Scan for the cell matching the given text and deliver its (x, y) coordinate at center. 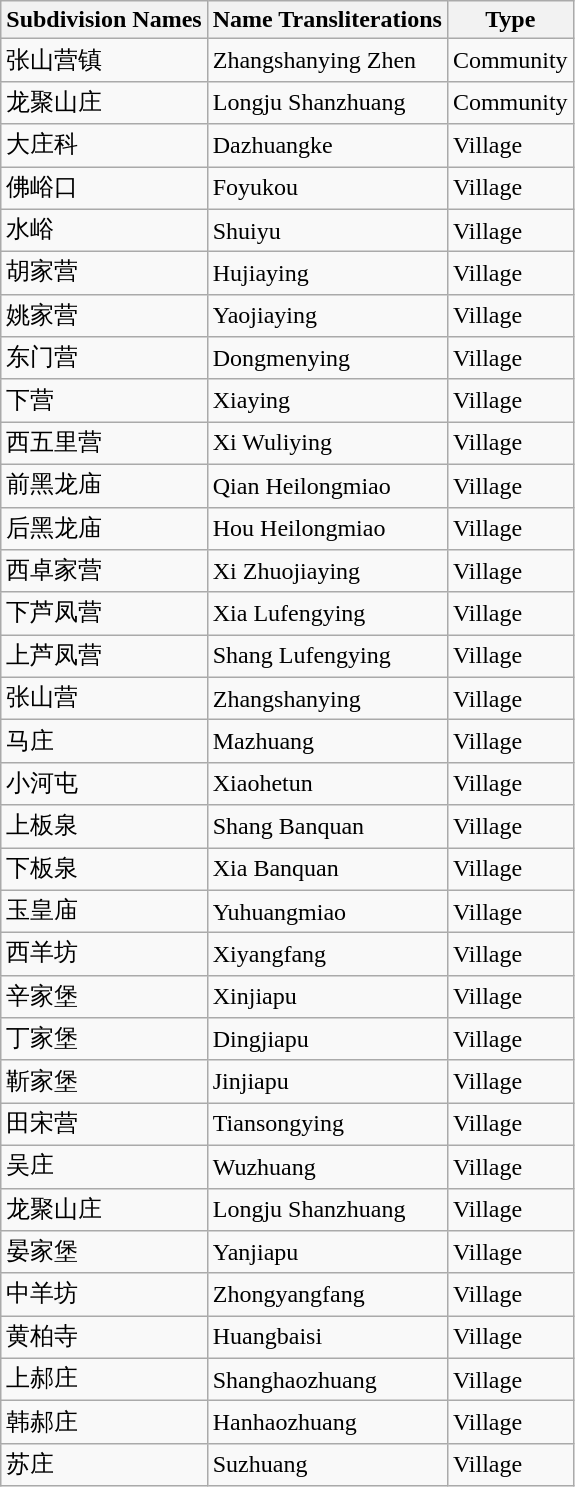
Shuiyu (327, 230)
下营 (104, 400)
Xi Zhuojiaying (327, 572)
Yanjiapu (327, 1252)
上芦凤营 (104, 656)
Subdivision Names (104, 20)
Xia Lufengying (327, 614)
Zhongyangfang (327, 1294)
Qian Heilongmiao (327, 486)
Shang Lufengying (327, 656)
Dongmenying (327, 358)
辛家堡 (104, 996)
晏家堡 (104, 1252)
Xiaying (327, 400)
Foyukou (327, 188)
西卓家营 (104, 572)
Huangbaisi (327, 1338)
张山营镇 (104, 60)
大庄科 (104, 146)
下芦凤营 (104, 614)
韩郝庄 (104, 1422)
Wuzhuang (327, 1166)
Yaojiaying (327, 316)
西五里营 (104, 444)
Shanghaozhuang (327, 1380)
Xia Banquan (327, 870)
Zhangshanying (327, 698)
中羊坊 (104, 1294)
小河屯 (104, 784)
Zhangshanying Zhen (327, 60)
后黑龙庙 (104, 528)
东门营 (104, 358)
Xiaohetun (327, 784)
苏庄 (104, 1464)
靳家堡 (104, 1082)
黄柏寺 (104, 1338)
张山营 (104, 698)
佛峪口 (104, 188)
Name Transliterations (327, 20)
上郝庄 (104, 1380)
胡家营 (104, 274)
马庄 (104, 742)
吴庄 (104, 1166)
水峪 (104, 230)
Dazhuangke (327, 146)
Shang Banquan (327, 826)
Xiyangfang (327, 954)
Hanhaozhuang (327, 1422)
Xi Wuliying (327, 444)
Suzhuang (327, 1464)
Mazhuang (327, 742)
Tiansongying (327, 1124)
田宋营 (104, 1124)
前黑龙庙 (104, 486)
上板泉 (104, 826)
Xinjiapu (327, 996)
Hujiaying (327, 274)
Jinjiapu (327, 1082)
丁家堡 (104, 1040)
Yuhuangmiao (327, 912)
下板泉 (104, 870)
西羊坊 (104, 954)
Type (510, 20)
玉皇庙 (104, 912)
Dingjiapu (327, 1040)
Hou Heilongmiao (327, 528)
姚家营 (104, 316)
